Extract the (X, Y) coordinate from the center of the cell holding the provided text.  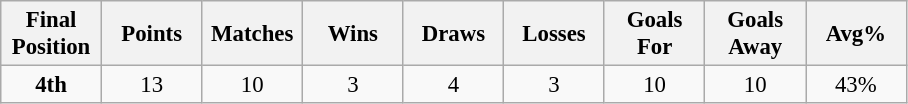
4 (454, 85)
Avg% (856, 34)
Wins (354, 34)
43% (856, 85)
Losses (554, 34)
Final Position (52, 34)
Points (152, 34)
Matches (252, 34)
Draws (454, 34)
Goals Away (756, 34)
13 (152, 85)
4th (52, 85)
Goals For (654, 34)
